Locate the cell with the specified text and output its [X, Y] center coordinate. 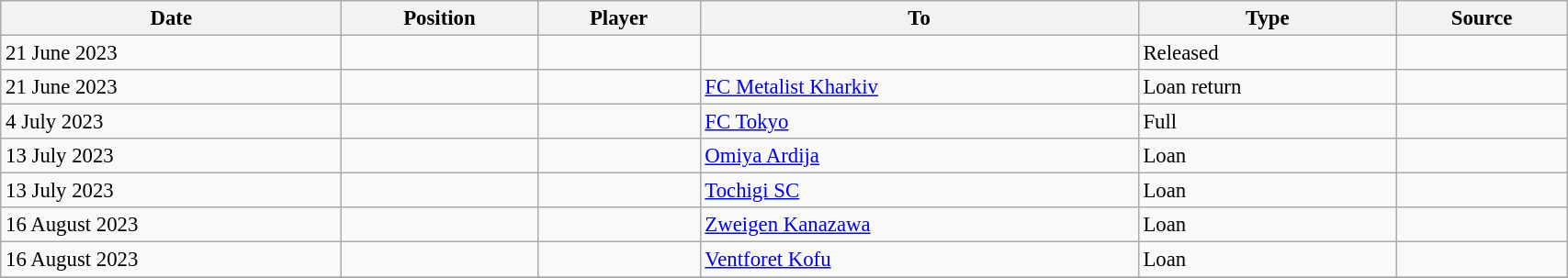
Date [171, 18]
4 July 2023 [171, 122]
Zweigen Kanazawa [919, 225]
Full [1268, 122]
Loan return [1268, 87]
FC Metalist Kharkiv [919, 87]
Omiya Ardija [919, 156]
Tochigi SC [919, 191]
Released [1268, 53]
FC Tokyo [919, 122]
Position [439, 18]
Ventforet Kofu [919, 260]
Source [1483, 18]
Type [1268, 18]
Player [619, 18]
To [919, 18]
